Capture the cell that displays the provided text and extract its (x, y) central coordinate. 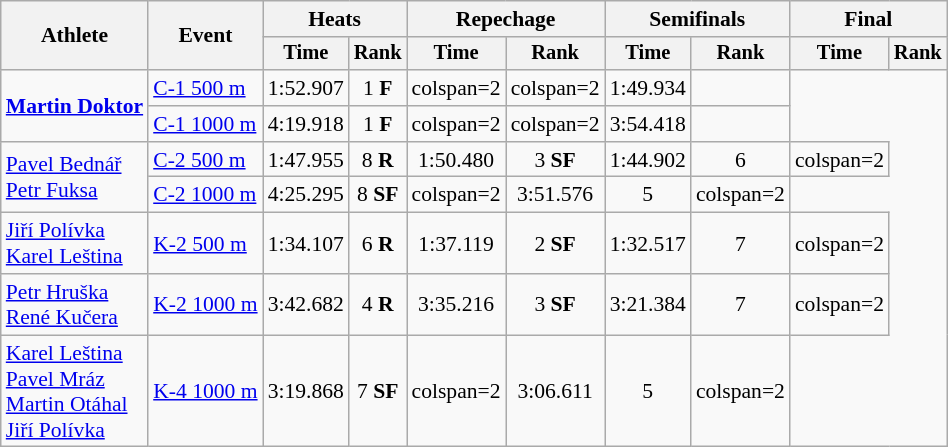
C-2 1000 m (205, 195)
Repechage (506, 19)
3:51.576 (556, 195)
3:42.682 (306, 304)
1:32.517 (648, 244)
1:47.955 (306, 160)
4 R (378, 304)
1:37.119 (456, 244)
3:54.418 (648, 124)
Semifinals (698, 19)
C-2 500 m (205, 160)
Heats (335, 19)
Pavel BednářPetr Fuksa (74, 178)
Martin Doktor (74, 106)
Event (205, 36)
4:25.295 (306, 195)
K-2 500 m (205, 244)
K-2 1000 m (205, 304)
K-4 1000 m (205, 391)
C-1 500 m (205, 88)
Karel LeštinaPavel MrázMartin OtáhalJiří Polívka (74, 391)
7 SF (378, 391)
3:19.868 (306, 391)
3:35.216 (456, 304)
6 R (378, 244)
1:49.934 (648, 88)
3:21.384 (648, 304)
4:19.918 (306, 124)
2 SF (556, 244)
Petr HruškaRené Kučera (74, 304)
1:52.907 (306, 88)
3:06.611 (556, 391)
Athlete (74, 36)
Final (868, 19)
8 R (378, 160)
1:50.480 (456, 160)
1:34.107 (306, 244)
6 (740, 160)
Jiří PolívkaKarel Leština (74, 244)
C-1 1000 m (205, 124)
8 SF (378, 195)
1:44.902 (648, 160)
